From the cell containing the given text, extract its center point as [x, y] coordinate. 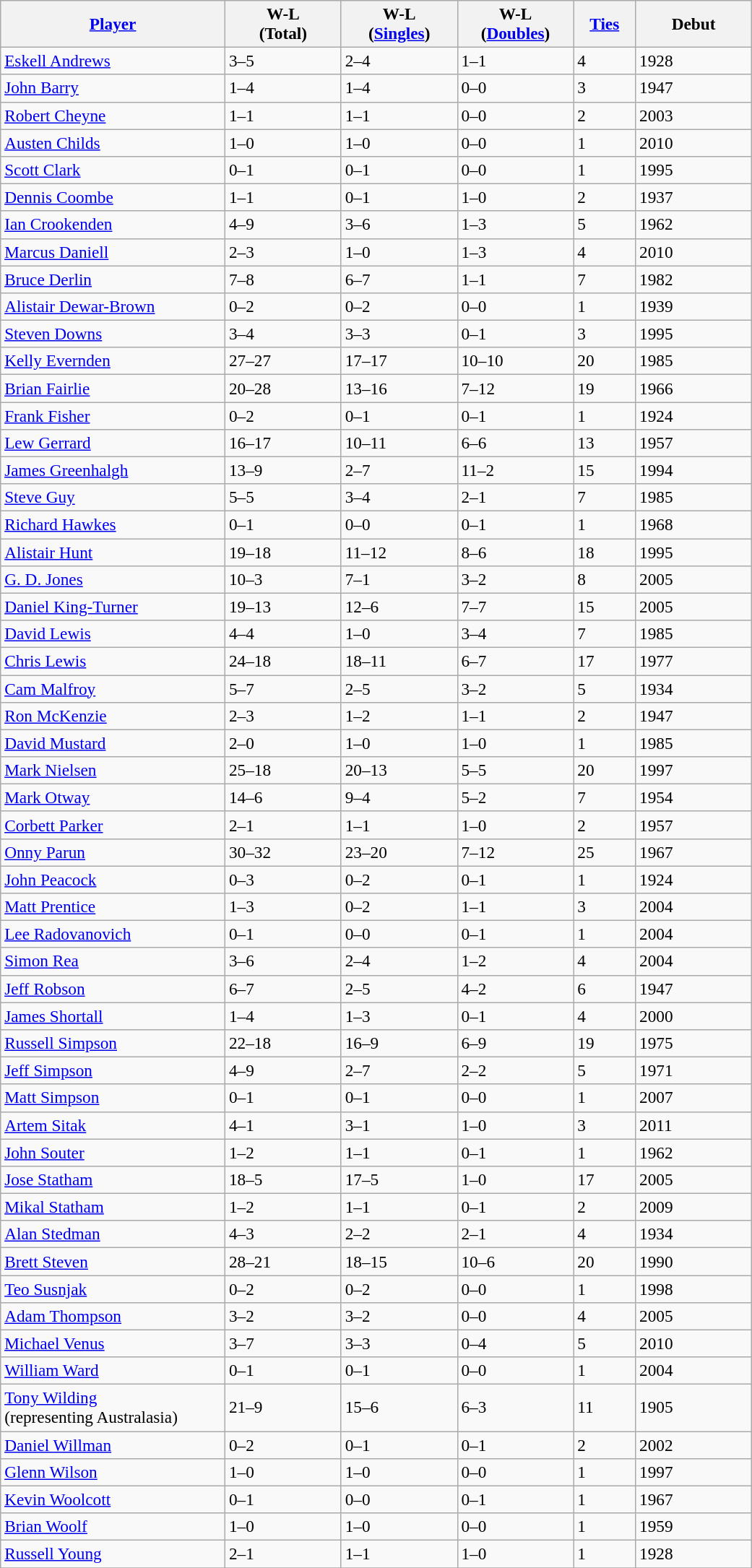
Ian Crookenden [113, 225]
1998 [693, 1288]
14–6 [283, 797]
6–3 [516, 1407]
Corbett Parker [113, 825]
Steve Guy [113, 498]
8–6 [516, 552]
1905 [693, 1407]
19–18 [283, 552]
Jeff Simpson [113, 1070]
Kelly Evernden [113, 361]
Onny Parun [113, 852]
Bruce Derlin [113, 279]
Adam Thompson [113, 1316]
18–5 [283, 1179]
25–18 [283, 770]
1975 [693, 1043]
1966 [693, 388]
10–11 [399, 443]
Ties [605, 23]
2–0 [283, 743]
Glenn Wilson [113, 1472]
21–9 [283, 1407]
2011 [693, 1125]
James Shortall [113, 1015]
5–7 [283, 688]
3–7 [283, 1343]
4–1 [283, 1125]
Russell Young [113, 1554]
Mark Otway [113, 797]
3–5 [283, 61]
Mikal Statham [113, 1207]
William Ward [113, 1371]
1971 [693, 1070]
Cam Malfroy [113, 688]
Alan Stedman [113, 1234]
Kevin Woolcott [113, 1499]
Scott Clark [113, 170]
Brett Steven [113, 1261]
Chris Lewis [113, 661]
Dennis Coombe [113, 197]
Russell Simpson [113, 1043]
Daniel Willman [113, 1444]
18–11 [399, 661]
1982 [693, 279]
W-L(Doubles) [516, 23]
23–20 [399, 852]
16–17 [283, 443]
8 [605, 579]
25 [605, 852]
6–9 [516, 1043]
Ron McKenzie [113, 716]
1968 [693, 524]
1954 [693, 797]
4–3 [283, 1234]
Lee Radovanovich [113, 934]
12–6 [399, 607]
Richard Hawkes [113, 524]
Artem Sitak [113, 1125]
Alistair Hunt [113, 552]
James Greenhalgh [113, 470]
6–6 [516, 443]
2000 [693, 1015]
Michael Venus [113, 1343]
1959 [693, 1526]
Daniel King-Turner [113, 607]
4–2 [516, 989]
11–2 [516, 470]
10–10 [516, 361]
17–17 [399, 361]
22–18 [283, 1043]
John Souter [113, 1152]
0–3 [283, 879]
18 [605, 552]
18–15 [399, 1261]
19–13 [283, 607]
11 [605, 1407]
Robert Cheyne [113, 116]
16–9 [399, 1043]
Tony Wilding(representing Australasia) [113, 1407]
G. D. Jones [113, 579]
5–2 [516, 797]
24–18 [283, 661]
David Mustard [113, 743]
20–28 [283, 388]
9–4 [399, 797]
2007 [693, 1098]
17–5 [399, 1179]
Frank Fisher [113, 415]
W-L(Total) [283, 23]
Jose Statham [113, 1179]
27–27 [283, 361]
11–12 [399, 552]
Eskell Andrews [113, 61]
10–3 [283, 579]
Brian Fairlie [113, 388]
David Lewis [113, 633]
Lew Gerrard [113, 443]
13 [605, 443]
0–4 [516, 1343]
Matt Prentice [113, 906]
15–6 [399, 1407]
1937 [693, 197]
1939 [693, 306]
10–6 [516, 1261]
1994 [693, 470]
Austen Childs [113, 142]
28–21 [283, 1261]
Steven Downs [113, 334]
Debut [693, 23]
2003 [693, 116]
John Peacock [113, 879]
1990 [693, 1261]
Alistair Dewar-Brown [113, 306]
20–13 [399, 770]
7–1 [399, 579]
Teo Susnjak [113, 1288]
30–32 [283, 852]
Mark Nielsen [113, 770]
W-L(Singles) [399, 23]
2009 [693, 1207]
7–8 [283, 279]
Brian Woolf [113, 1526]
2002 [693, 1444]
Player [113, 23]
Jeff Robson [113, 989]
1977 [693, 661]
Marcus Daniell [113, 252]
John Barry [113, 88]
13–16 [399, 388]
Matt Simpson [113, 1098]
Simon Rea [113, 961]
7–7 [516, 607]
4–4 [283, 633]
13–9 [283, 470]
3–1 [399, 1125]
6 [605, 989]
